Find where the given text appears and provide that cell's center as [x, y] coordinate. 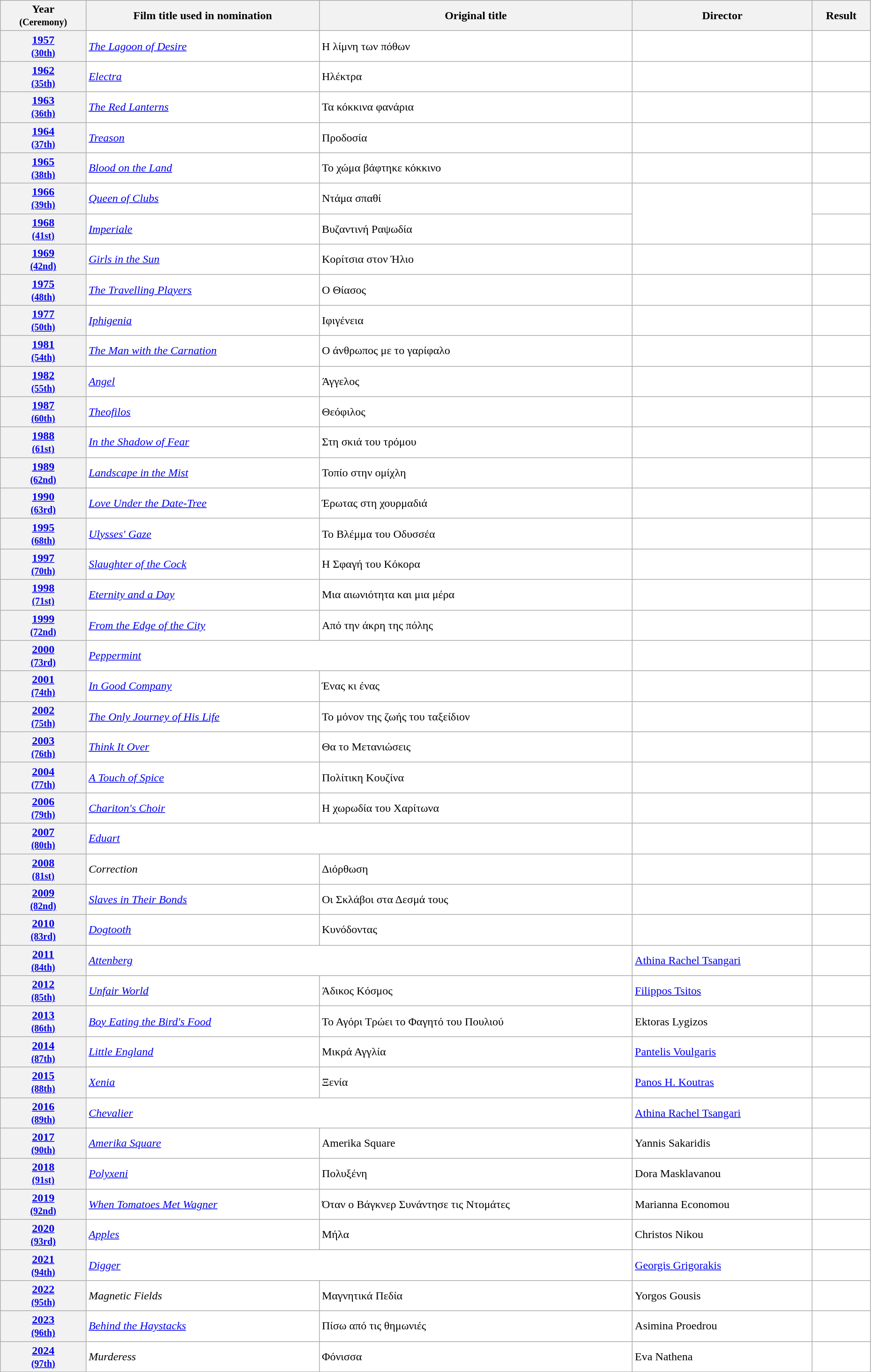
Ο άνθρωπος με το γαρίφαλο [476, 350]
2009(82nd) [43, 899]
Πολυξένη [476, 1174]
Unfair World [203, 991]
1989(62nd) [43, 473]
Girls in the Sun [203, 260]
Filippos Tsitos [722, 991]
A Touch of Spice [203, 778]
Angel [203, 381]
2017(90th) [43, 1143]
1977(50th) [43, 320]
From the Edge of the City [203, 625]
Murderess [203, 1357]
Little England [203, 1052]
2022(95th) [43, 1296]
Θεόφιλος [476, 412]
2011(84th) [43, 960]
Digger [359, 1265]
2021(94th) [43, 1265]
Η Σφαγή του Κόκορα [476, 564]
1975(48th) [43, 289]
Love Under the Date-Tree [203, 503]
Electra [203, 77]
Το Βλέμμα του Οδυσσέα [476, 534]
Queen of Clubs [203, 199]
Correction [203, 868]
Peppermint [359, 656]
Από την άκρη της πόλης [476, 625]
1987(60th) [43, 412]
1963(36th) [43, 107]
Director [722, 16]
The Lagoon of Desire [203, 46]
2019(92nd) [43, 1204]
2006(79th) [43, 808]
1968(41st) [43, 229]
Eva Nathena [722, 1357]
Chariton's Choir [203, 808]
Behind the Haystacks [203, 1326]
Original title [476, 16]
1998(71st) [43, 595]
Πολίτικη Κουζίνα [476, 778]
2007(80th) [43, 838]
2010(83rd) [43, 930]
Year(Ceremony) [43, 16]
1957(30th) [43, 46]
Τα κόκκινα φανάρια [476, 107]
Boy Eating the Bird's Food [203, 1021]
Film title used in nomination [203, 16]
1988(61st) [43, 442]
Έρωτας στη χουρμαδιά [476, 503]
Το μόνον της ζωής του ταξείδιον [476, 717]
Eduart [359, 838]
Μήλα [476, 1235]
2015(88th) [43, 1082]
Pantelis Voulgaris [722, 1052]
Eternity and a Day [203, 595]
Η λίμνη των πόθων [476, 46]
Magnetic Fields [203, 1296]
Christos Nikou [722, 1235]
Ένας κι ένας [476, 686]
2001(74th) [43, 686]
Polyxeni [203, 1174]
Dora Masklavanou [722, 1174]
1966(39th) [43, 199]
2008(81st) [43, 868]
Πίσω από τις θημωνιές [476, 1326]
The Red Lanterns [203, 107]
Τοπίο στην ομίχλη [476, 473]
Το Αγόρι Τρώει το Φαγητό του Πουλιού [476, 1021]
1997(70th) [43, 564]
Στη σκιά του τρόμου [476, 442]
When Tomatoes Met Wagner [203, 1204]
Think It Over [203, 747]
2002(75th) [43, 717]
1969(42nd) [43, 260]
1962(35th) [43, 77]
2016(89th) [43, 1113]
Marianna Economou [722, 1204]
1981(54th) [43, 350]
Yorgos Gousis [722, 1296]
Μια αιωνιότητα και μια μέρα [476, 595]
Dogtooth [203, 930]
2000(73rd) [43, 656]
Ντάμα σπαθί [476, 199]
1999(72nd) [43, 625]
Άγγελος [476, 381]
Διόρθωση [476, 868]
1990(63rd) [43, 503]
1965(38th) [43, 168]
Theofilos [203, 412]
1982(55th) [43, 381]
Result [841, 16]
The Only Journey of His Life [203, 717]
2013(86th) [43, 1021]
Βυζαντινή Ραψωδία [476, 229]
Slaughter of the Cock [203, 564]
1964(37th) [43, 138]
Οι Σκλάβοι στα Δεσμά τους [476, 899]
2024(97th) [43, 1357]
Attenberg [359, 960]
Άδικος Κόσμος [476, 991]
Xenia [203, 1082]
Κορίτσια στον Ήλιο [476, 260]
Το χώμα βάφτηκε κόκκινο [476, 168]
Imperiale [203, 229]
Κυνόδοντας [476, 930]
Ektoras Lygizos [722, 1021]
Panos H. Koutras [722, 1082]
Landscape in the Mist [203, 473]
In the Shadow of Fear [203, 442]
The Travelling Players [203, 289]
Iφιγένεια [476, 320]
In Good Company [203, 686]
Apples [203, 1235]
2018(91st) [43, 1174]
2003(76th) [43, 747]
Προδοσία [476, 138]
Όταν ο Βάγκνερ Συνάντησε τις Ντομάτες [476, 1204]
Θα το Μετανιώσεις [476, 747]
Ulysses' Gaze [203, 534]
Blood on the Land [203, 168]
The Man with the Carnation [203, 350]
Iphigenia [203, 320]
Μαγνητικά Πεδία [476, 1296]
2012(85th) [43, 991]
Φόνισσα [476, 1357]
Chevalier [359, 1113]
Slaves in Their Bonds [203, 899]
Treason [203, 138]
2023(96th) [43, 1326]
2020(93rd) [43, 1235]
Η χωρωδία του Χαρίτωνα [476, 808]
2004(77th) [43, 778]
1995(68th) [43, 534]
Μικρά Αγγλία [476, 1052]
Asimina Proedrou [722, 1326]
Ξενία [476, 1082]
Ηλέκτρα [476, 77]
2014(87th) [43, 1052]
Georgis Grigorakis [722, 1265]
Ο Θίασος [476, 289]
Yannis Sakaridis [722, 1143]
